Locate the cell with the specified text and output its (x, y) center coordinate. 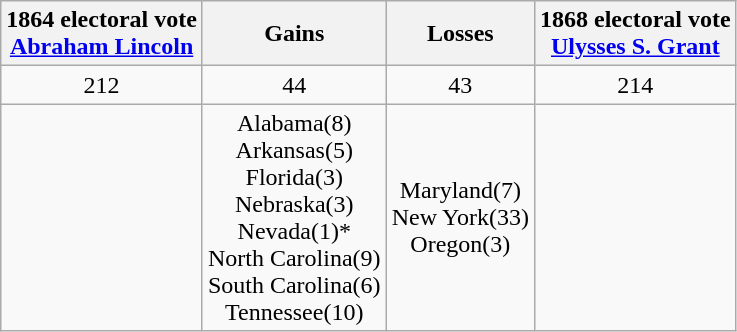
Gains (294, 34)
212 (102, 85)
43 (460, 85)
Losses (460, 34)
Maryland(7)New York(33)Oregon(3) (460, 218)
1864 electoral voteAbraham Lincoln (102, 34)
1868 electoral voteUlysses S. Grant (636, 34)
44 (294, 85)
214 (636, 85)
Alabama(8)Arkansas(5)Florida(3)Nebraska(3)Nevada(1)*North Carolina(9)South Carolina(6)Tennessee(10) (294, 218)
